Extract the [x, y] coordinate from the center of the cell holding the provided text.  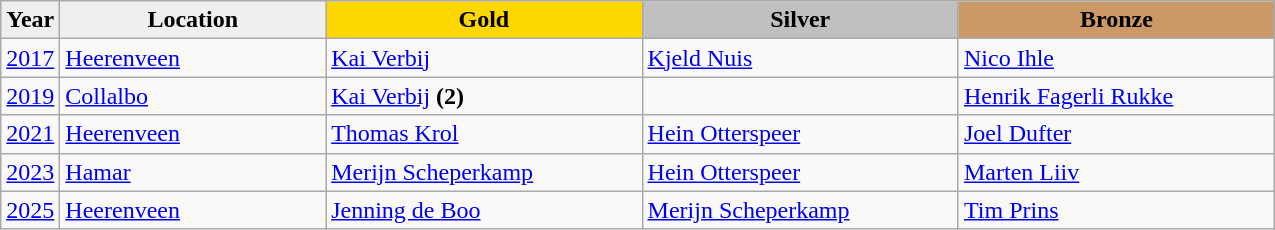
Jenning de Boo [484, 210]
Kai Verbij (2) [484, 96]
Silver [800, 20]
Marten Liiv [1116, 172]
2021 [30, 134]
2023 [30, 172]
Collalbo [193, 96]
Bronze [1116, 20]
Henrik Fagerli Rukke [1116, 96]
Gold [484, 20]
2017 [30, 58]
Thomas Krol [484, 134]
Tim Prins [1116, 210]
Nico Ihle [1116, 58]
Hamar [193, 172]
Year [30, 20]
Kjeld Nuis [800, 58]
Location [193, 20]
2019 [30, 96]
Joel Dufter [1116, 134]
2025 [30, 210]
Kai Verbij [484, 58]
